Find where the given text appears and provide that cell's center as (X, Y) coordinate. 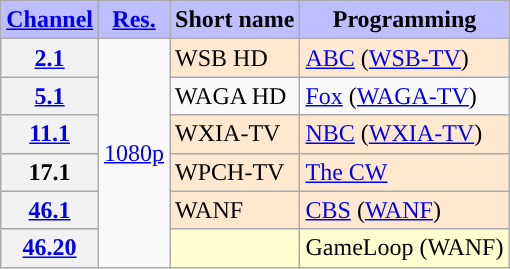
2.1 (50, 58)
Short name (235, 20)
WPCH-TV (235, 172)
Res. (134, 20)
5.1 (50, 96)
11.1 (50, 134)
ABC (WSB-TV) (404, 58)
WAGA HD (235, 96)
Channel (50, 20)
WSB HD (235, 58)
Fox (WAGA-TV) (404, 96)
GameLoop (WANF) (404, 248)
Programming (404, 20)
CBS (WANF) (404, 210)
WANF (235, 210)
46.20 (50, 248)
1080p (134, 153)
NBC (WXIA-TV) (404, 134)
WXIA-TV (235, 134)
46.1 (50, 210)
The CW (404, 172)
17.1 (50, 172)
